Capture the cell that displays the provided text and extract its (X, Y) central coordinate. 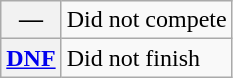
Did not finish (146, 58)
DNF (31, 58)
Did not compete (146, 20)
— (31, 20)
